Identify which cell holds the provided text, then report its [x, y] central coordinate. 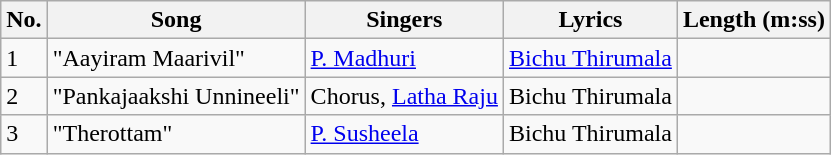
"Pankajaakshi Unnineeli" [176, 96]
1 [24, 58]
Lyrics [590, 20]
2 [24, 96]
"Aayiram Maarivil" [176, 58]
3 [24, 134]
P. Susheela [404, 134]
No. [24, 20]
P. Madhuri [404, 58]
Singers [404, 20]
Length (m:ss) [754, 20]
Song [176, 20]
Chorus, Latha Raju [404, 96]
"Therottam" [176, 134]
